Determine the (x, y) coordinate at the center of the cell enclosing the given text.  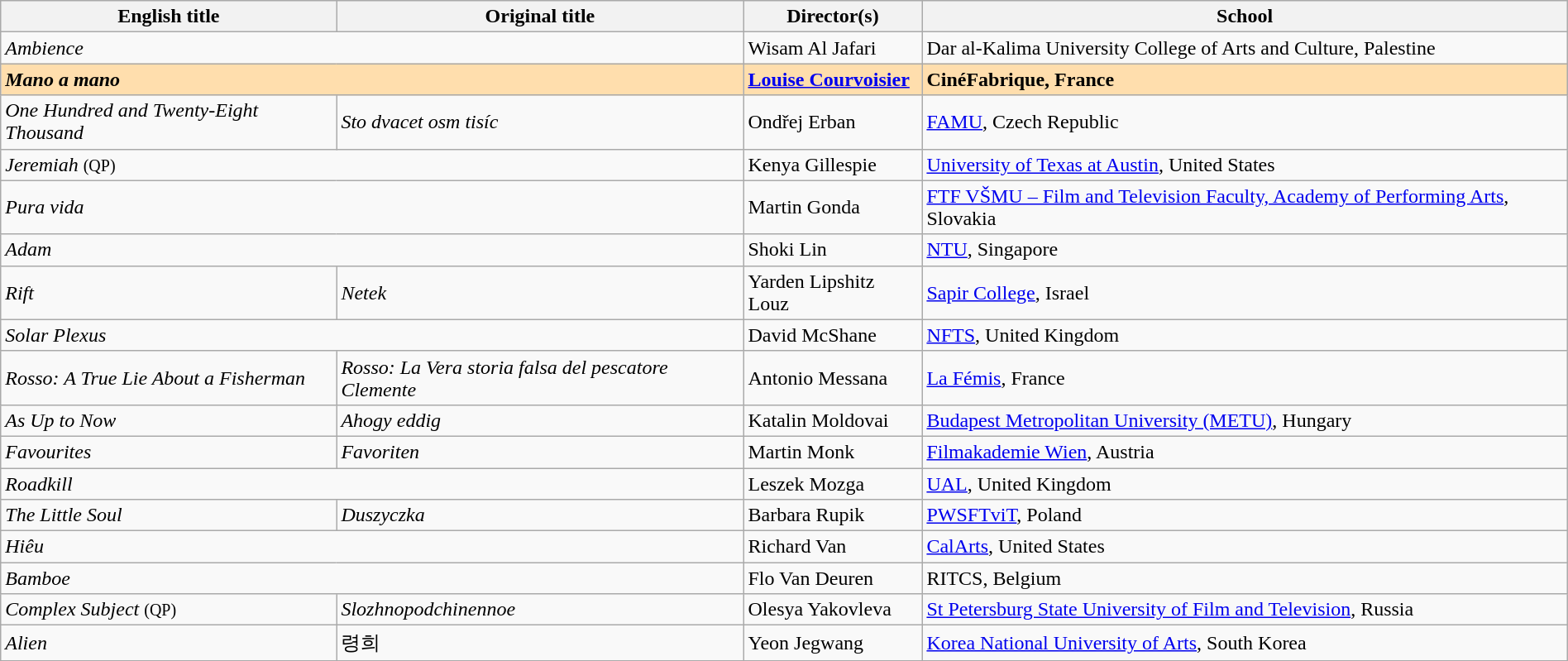
Director(s) (833, 17)
Shoki Lin (833, 250)
PWSFTviT, Poland (1245, 515)
Flo Van Deuren (833, 578)
Antonio Messana (833, 377)
Korea National University of Arts, South Korea (1245, 644)
Adam (372, 250)
La Fémis, France (1245, 377)
St Petersburg State University of Film and Television, Russia (1245, 610)
Complex Subject (QP) (169, 610)
Ahogy eddig (540, 420)
Martin Monk (833, 452)
Solar Plexus (372, 335)
Rosso: La Vera storia falsa del pescatore Clemente (540, 377)
Kenya Gillespie (833, 165)
School (1245, 17)
NTU, Singapore (1245, 250)
Original title (540, 17)
Dar al-Kalima University College of Arts and Culture, Palestine (1245, 48)
Slozhnopodchinennoe (540, 610)
Sto dvacet osm tisíc (540, 122)
Katalin Moldovai (833, 420)
Yeon Jegwang (833, 644)
University of Texas at Austin, United States (1245, 165)
Ondřej Erban (833, 122)
Alien (169, 644)
FTF VŠMU – Film and Television Faculty, Academy of Performing Arts, Slovakia (1245, 207)
Mano a mano (372, 79)
Barbara Rupik (833, 515)
Hiêu (372, 547)
RITCS, Belgium (1245, 578)
Louise Courvoisier (833, 79)
Budapest Metropolitan University (METU), Hungary (1245, 420)
CinéFabrique, France (1245, 79)
Duszyczka (540, 515)
Leszek Mozga (833, 484)
Yarden Lipshitz Louz (833, 293)
NFTS, United Kingdom (1245, 335)
Richard Van (833, 547)
CalArts, United States (1245, 547)
Favourites (169, 452)
Jeremiah (QP) (372, 165)
UAL, United Kingdom (1245, 484)
Rosso: A True Lie About a Fisherman (169, 377)
Ambience (372, 48)
Sapir College, Israel (1245, 293)
Favoriten (540, 452)
One Hundred and Twenty-Eight Thousand (169, 122)
Roadkill (372, 484)
Netek (540, 293)
령희 (540, 644)
Filmakademie Wien, Austria (1245, 452)
Pura vida (372, 207)
Rift (169, 293)
Wisam Al Jafari (833, 48)
Bamboe (372, 578)
David McShane (833, 335)
FAMU, Czech Republic (1245, 122)
As Up to Now (169, 420)
English title (169, 17)
Olesya Yakovleva (833, 610)
Martin Gonda (833, 207)
The Little Soul (169, 515)
